For the text-containing cell, return its midpoint in [X, Y] coordinate format. 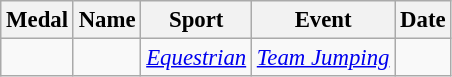
Medal [38, 20]
Name [107, 20]
Event [322, 20]
Sport [196, 20]
Equestrian [196, 58]
Team Jumping [322, 58]
Date [423, 20]
